Determine the [X, Y] coordinate at the center of the cell enclosing the given text.  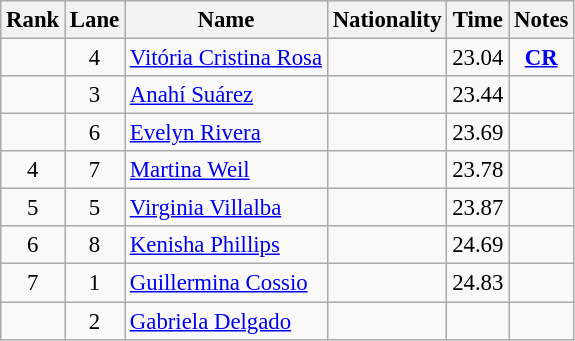
2 [95, 321]
Nationality [386, 20]
Kenisha Phillips [226, 245]
23.78 [478, 170]
Gabriela Delgado [226, 321]
CR [542, 58]
Lane [95, 20]
23.44 [478, 95]
1 [95, 283]
Guillermina Cossio [226, 283]
Martina Weil [226, 170]
Notes [542, 20]
Anahí Suárez [226, 95]
Time [478, 20]
Evelyn Rivera [226, 133]
24.69 [478, 245]
23.69 [478, 133]
24.83 [478, 283]
Vitória Cristina Rosa [226, 58]
Virginia Villalba [226, 208]
Name [226, 20]
23.87 [478, 208]
3 [95, 95]
Rank [33, 20]
8 [95, 245]
23.04 [478, 58]
